Extract the [x, y] coordinate from the center of the cell holding the provided text.  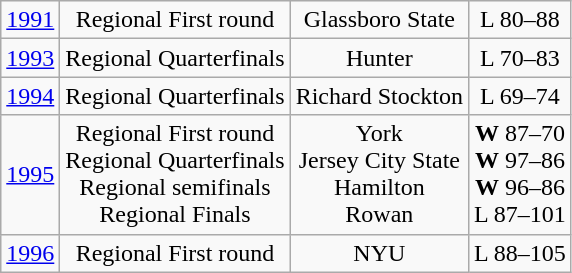
L 88–105 [520, 253]
L 80–88 [520, 20]
Richard Stockton [379, 96]
1994 [30, 96]
1996 [30, 253]
Regional First roundRegional QuarterfinalsRegional semifinalsRegional Finals [175, 174]
NYU [379, 253]
W 87–70W 97–86W 96–86L 87–101 [520, 174]
1991 [30, 20]
L 70–83 [520, 58]
1993 [30, 58]
Hunter [379, 58]
L 69–74 [520, 96]
Glassboro State [379, 20]
YorkJersey City StateHamiltonRowan [379, 174]
1995 [30, 174]
